Provide the [X, Y] coordinate of the cell's center where the given text is located.  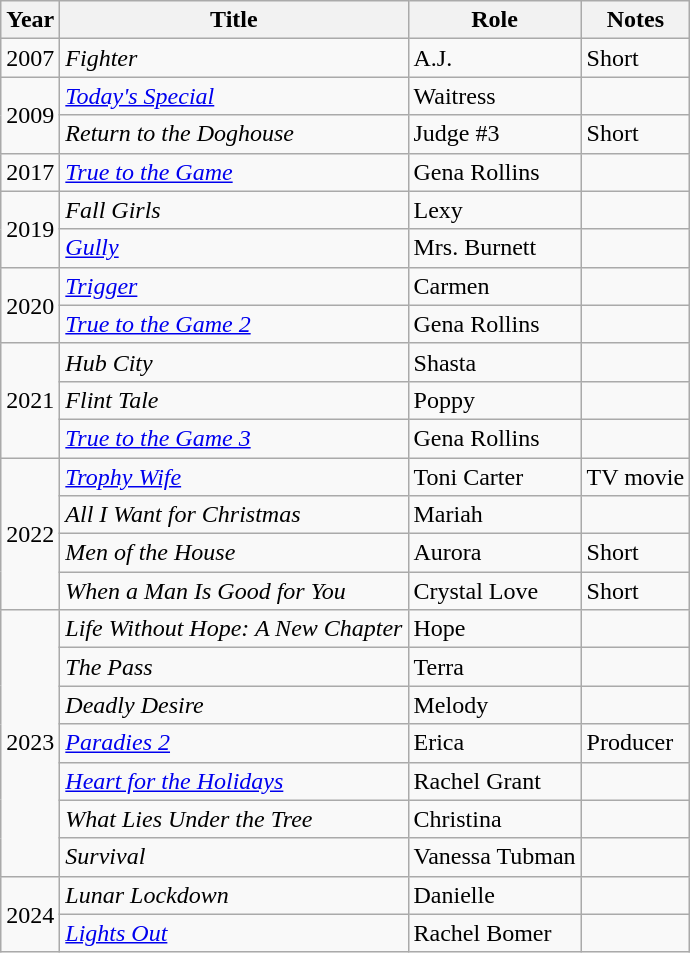
True to the Game 3 [234, 438]
Trigger [234, 286]
All I Want for Christmas [234, 515]
Mariah [494, 515]
Vanessa Tubman [494, 857]
A.J. [494, 58]
The Pass [234, 667]
Mrs. Burnett [494, 248]
Shasta [494, 362]
2023 [30, 743]
Melody [494, 705]
2019 [30, 229]
Lunar Lockdown [234, 895]
What Lies Under the Tree [234, 819]
2022 [30, 534]
Hub City [234, 362]
Erica [494, 743]
Lexy [494, 210]
Year [30, 20]
2007 [30, 58]
2017 [30, 172]
Flint Tale [234, 400]
Notes [636, 20]
Rachel Bomer [494, 933]
Gully [234, 248]
Carmen [494, 286]
Toni Carter [494, 477]
Poppy [494, 400]
Crystal Love [494, 591]
Aurora [494, 553]
True to the Game 2 [234, 324]
Producer [636, 743]
2021 [30, 400]
Trophy Wife [234, 477]
Title [234, 20]
Fighter [234, 58]
Deadly Desire [234, 705]
Terra [494, 667]
Fall Girls [234, 210]
When a Man Is Good for You [234, 591]
2024 [30, 914]
Role [494, 20]
Heart for the Holidays [234, 781]
2009 [30, 115]
Judge #3 [494, 134]
Rachel Grant [494, 781]
Paradies 2 [234, 743]
Men of the House [234, 553]
Return to the Doghouse [234, 134]
True to the Game [234, 172]
Life Without Hope: A New Chapter [234, 629]
Danielle [494, 895]
Christina [494, 819]
TV movie [636, 477]
Waitress [494, 96]
2020 [30, 305]
Lights Out [234, 933]
Today's Special [234, 96]
Hope [494, 629]
Survival [234, 857]
